For the text-containing cell, return its midpoint in (x, y) coordinate format. 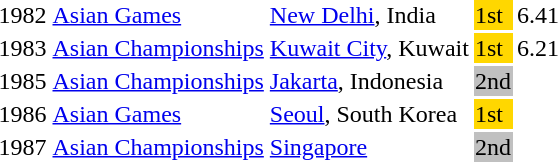
Jakarta, Indonesia (369, 81)
New Delhi, India (369, 15)
Kuwait City, Kuwait (369, 48)
Singapore (369, 147)
Seoul, South Korea (369, 114)
